Provide the [x, y] coordinate of the cell's center where the given text is located.  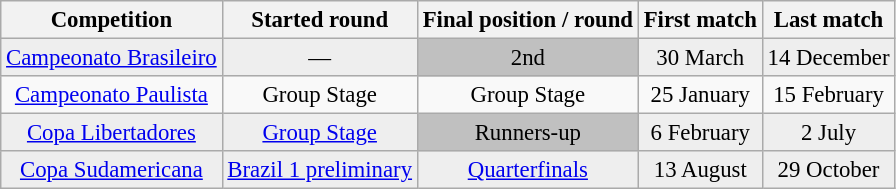
Last match [828, 20]
Campeonato Paulista [112, 95]
30 March [700, 58]
— [320, 58]
Final position / round [528, 20]
2 July [828, 133]
29 October [828, 170]
Started round [320, 20]
Copa Libertadores [112, 133]
14 December [828, 58]
First match [700, 20]
Runners-up [528, 133]
Competition [112, 20]
Quarterfinals [528, 170]
25 January [700, 95]
Campeonato Brasileiro [112, 58]
6 February [700, 133]
15 February [828, 95]
Copa Sudamericana [112, 170]
Brazil 1 preliminary [320, 170]
13 August [700, 170]
2nd [528, 58]
